From the cell containing the given text, extract its center point as (X, Y) coordinate. 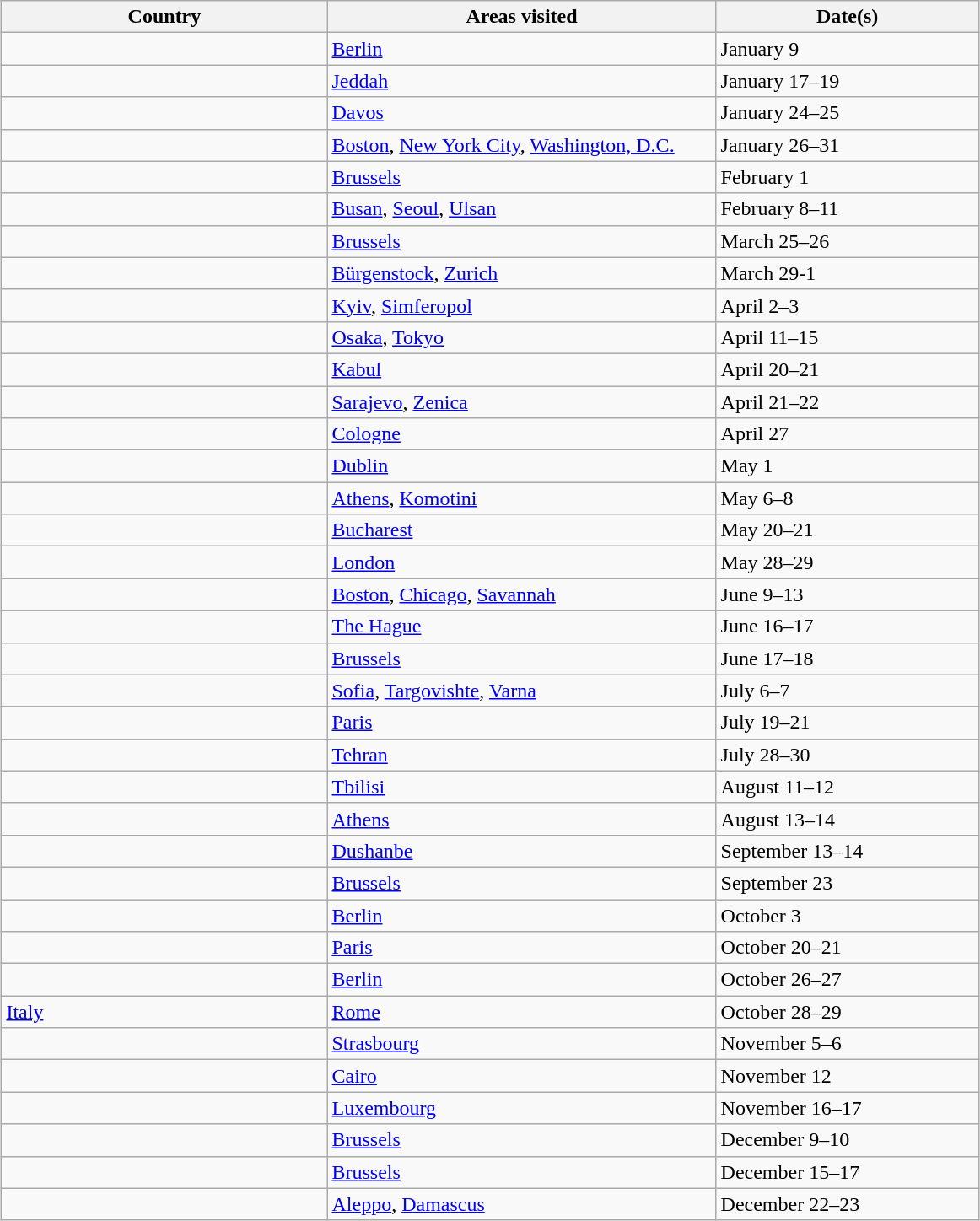
January 9 (847, 49)
September 13–14 (847, 851)
December 15–17 (847, 1172)
Aleppo, Damascus (521, 1204)
August 11–12 (847, 787)
June 17–18 (847, 659)
Areas visited (521, 17)
Busan, Seoul, Ulsan (521, 209)
Bürgenstock, Zurich (521, 273)
December 9–10 (847, 1140)
Athens, Komotini (521, 498)
Sarajevo, Zenica (521, 402)
Davos (521, 113)
Jeddah (521, 81)
March 29-1 (847, 273)
May 20–21 (847, 530)
April 27 (847, 434)
August 13–14 (847, 819)
March 25–26 (847, 241)
July 6–7 (847, 691)
June 16–17 (847, 627)
July 19–21 (847, 723)
Tbilisi (521, 787)
Luxembourg (521, 1108)
June 9–13 (847, 594)
Sofia, Targovishte, Varna (521, 691)
Boston, New York City, Washington, D.C. (521, 145)
October 3 (847, 915)
April 20–21 (847, 369)
October 28–29 (847, 1012)
October 26–27 (847, 980)
Italy (164, 1012)
Tehran (521, 755)
November 16–17 (847, 1108)
November 5–6 (847, 1044)
Cologne (521, 434)
December 22–23 (847, 1204)
January 17–19 (847, 81)
Dublin (521, 466)
Kabul (521, 369)
February 1 (847, 177)
Dushanbe (521, 851)
Country (164, 17)
Rome (521, 1012)
September 23 (847, 883)
April 2–3 (847, 305)
Cairo (521, 1076)
Strasbourg (521, 1044)
January 24–25 (847, 113)
January 26–31 (847, 145)
May 1 (847, 466)
February 8–11 (847, 209)
Osaka, Tokyo (521, 337)
July 28–30 (847, 755)
May 28–29 (847, 562)
October 20–21 (847, 948)
Kyiv, Simferopol (521, 305)
Boston, Chicago, Savannah (521, 594)
April 11–15 (847, 337)
Athens (521, 819)
April 21–22 (847, 402)
London (521, 562)
November 12 (847, 1076)
May 6–8 (847, 498)
Date(s) (847, 17)
The Hague (521, 627)
Bucharest (521, 530)
